Output the [X, Y] coordinate of the center of the cell containing the given text.  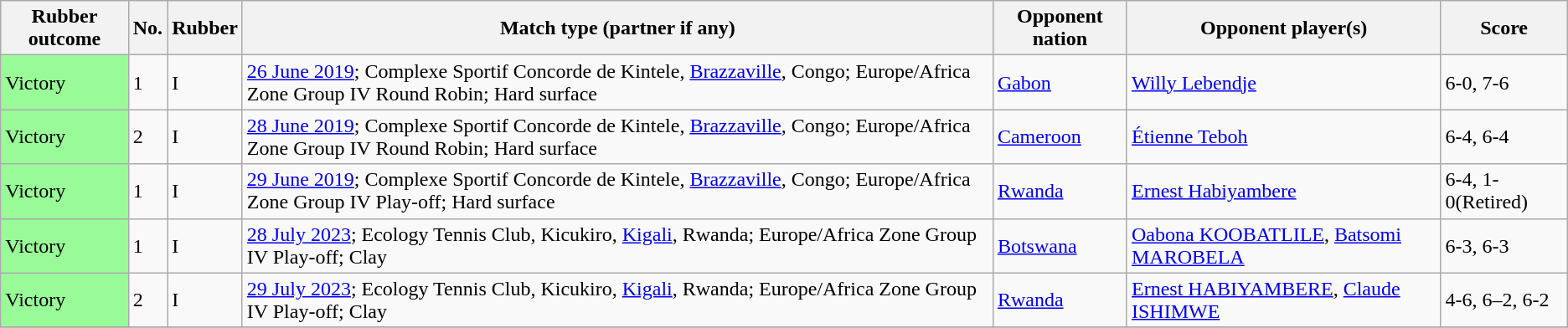
Ernest HABIYAMBERE, Claude ISHIMWE [1283, 300]
26 June 2019; Complexe Sportif Concorde de Kintele, Brazzaville, Congo; Europe/Africa Zone Group IV Round Robin; Hard surface [617, 82]
Opponent player(s) [1283, 28]
6-3, 6-3 [1504, 246]
Match type (partner if any) [617, 28]
6-0, 7-6 [1504, 82]
No. [147, 28]
Cameroon [1060, 137]
29 June 2019; Complexe Sportif Concorde de Kintele, Brazzaville, Congo; Europe/Africa Zone Group IV Play-off; Hard surface [617, 191]
Ernest Habiyambere [1283, 191]
Willy Lebendje [1283, 82]
28 June 2019; Complexe Sportif Concorde de Kintele, Brazzaville, Congo; Europe/Africa Zone Group IV Round Robin; Hard surface [617, 137]
Rubber outcome [64, 28]
6-4, 6-4 [1504, 137]
Gabon [1060, 82]
28 July 2023; Ecology Tennis Club, Kicukiro, Kigali, Rwanda; Europe/Africa Zone Group IV Play-off; Clay [617, 246]
Rubber [205, 28]
Oabona KOOBATLILE, Batsomi MAROBELA [1283, 246]
6-4, 1-0(Retired) [1504, 191]
29 July 2023; Ecology Tennis Club, Kicukiro, Kigali, Rwanda; Europe/Africa Zone Group IV Play-off; Clay [617, 300]
Étienne Teboh [1283, 137]
Score [1504, 28]
4-6, 6–2, 6-2 [1504, 300]
Botswana [1060, 246]
Opponent nation [1060, 28]
